Detect which cell encompasses the target text, then output its (x, y) center coordinate. 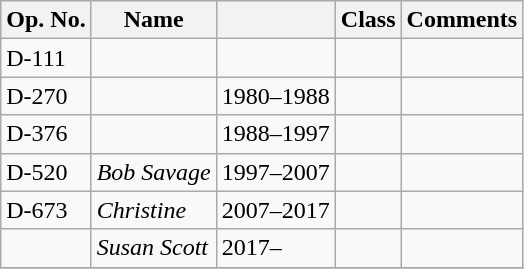
1988–1997 (276, 134)
1997–2007 (276, 172)
D-520 (46, 172)
D-376 (46, 134)
D-111 (46, 58)
D-270 (46, 96)
Comments (462, 20)
Bob Savage (154, 172)
Op. No. (46, 20)
Name (154, 20)
Susan Scott (154, 248)
2017– (276, 248)
1980–1988 (276, 96)
Class (368, 20)
Christine (154, 210)
2007–2017 (276, 210)
D-673 (46, 210)
